Find where the given text appears and provide that cell's center as (x, y) coordinate. 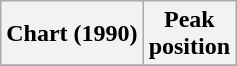
Peakposition (189, 34)
Chart (1990) (72, 34)
